Determine the (X, Y) coordinate at the center of the cell enclosing the given text.  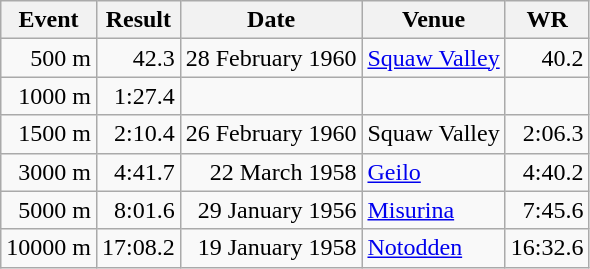
2:10.4 (138, 134)
1:27.4 (138, 96)
19 January 1958 (271, 248)
Result (138, 20)
26 February 1960 (271, 134)
4:41.7 (138, 172)
10000 m (49, 248)
Geilo (434, 172)
7:45.6 (547, 210)
17:08.2 (138, 248)
1500 m (49, 134)
Date (271, 20)
5000 m (49, 210)
4:40.2 (547, 172)
16:32.6 (547, 248)
40.2 (547, 58)
Notodden (434, 248)
2:06.3 (547, 134)
Event (49, 20)
22 March 1958 (271, 172)
3000 m (49, 172)
28 February 1960 (271, 58)
WR (547, 20)
29 January 1956 (271, 210)
500 m (49, 58)
1000 m (49, 96)
42.3 (138, 58)
Venue (434, 20)
8:01.6 (138, 210)
Misurina (434, 210)
